Locate the cell with the specified text and output its (x, y) center coordinate. 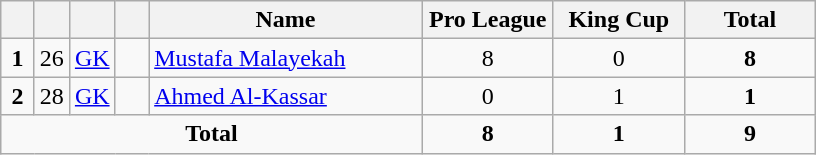
Mustafa Malayekah (286, 58)
Ahmed Al-Kassar (286, 96)
2 (18, 96)
28 (52, 96)
26 (52, 58)
King Cup (618, 20)
9 (750, 134)
Name (286, 20)
Pro League (488, 20)
